Detect which cell encompasses the target text, then output its (X, Y) center coordinate. 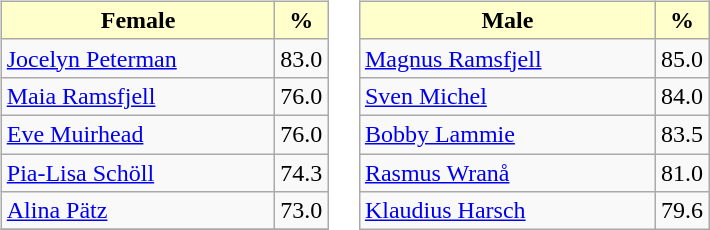
81.0 (682, 173)
Male (507, 20)
79.6 (682, 211)
Alina Pätz (138, 211)
83.5 (682, 134)
Bobby Lammie (507, 134)
74.3 (302, 173)
Eve Muirhead (138, 134)
Pia-Lisa Schöll (138, 173)
84.0 (682, 96)
Jocelyn Peterman (138, 58)
Klaudius Harsch (507, 211)
85.0 (682, 58)
73.0 (302, 211)
Magnus Ramsfjell (507, 58)
83.0 (302, 58)
Female (138, 20)
Sven Michel (507, 96)
Maia Ramsfjell (138, 96)
Rasmus Wranå (507, 173)
